Scan for the cell matching the given text and deliver its [x, y] coordinate at center. 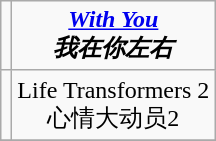
Life Transformers 2 心情大动员2 [114, 105]
With You 我在你左右 [114, 36]
